Determine the [x, y] coordinate at the center of the cell enclosing the given text.  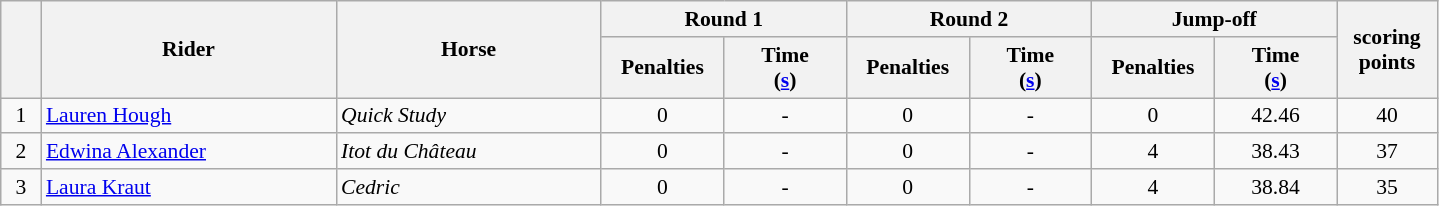
Horse [468, 50]
Rider [188, 50]
38.84 [1276, 187]
Edwina Alexander [188, 152]
38.43 [1276, 152]
3 [21, 187]
scoringpoints [1387, 50]
Laura Kraut [188, 187]
Lauren Hough [188, 116]
Jump-off [1214, 19]
2 [21, 152]
Round 2 [968, 19]
40 [1387, 116]
Quick Study [468, 116]
35 [1387, 187]
Itot du Château [468, 152]
37 [1387, 152]
1 [21, 116]
42.46 [1276, 116]
Round 1 [724, 19]
Cedric [468, 187]
